Output the [X, Y] coordinate of the center of the cell containing the given text.  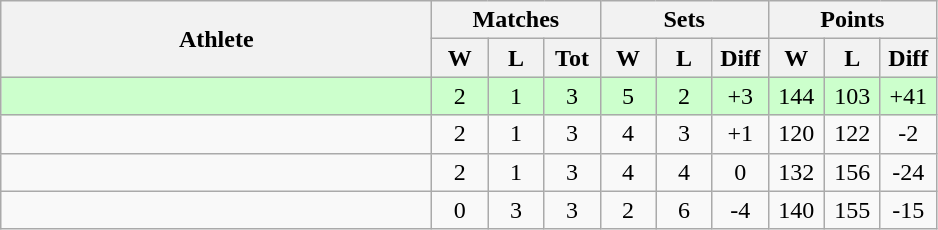
122 [852, 134]
140 [796, 210]
155 [852, 210]
Sets [684, 20]
+1 [740, 134]
103 [852, 96]
-4 [740, 210]
156 [852, 172]
+3 [740, 96]
-24 [908, 172]
Matches [516, 20]
+41 [908, 96]
Athlete [216, 39]
5 [628, 96]
144 [796, 96]
Points [852, 20]
6 [684, 210]
-15 [908, 210]
Tot [572, 58]
-2 [908, 134]
120 [796, 134]
132 [796, 172]
